Identify which cell holds the provided text, then report its [X, Y] central coordinate. 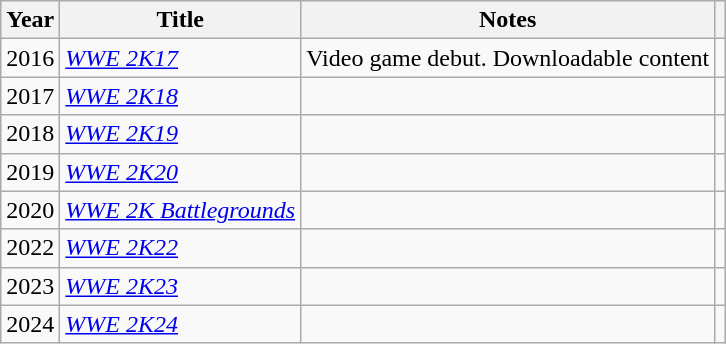
2017 [30, 96]
Year [30, 20]
WWE 2K17 [180, 58]
2019 [30, 172]
WWE 2K24 [180, 324]
Notes [508, 20]
WWE 2K Battlegrounds [180, 210]
WWE 2K19 [180, 134]
WWE 2K20 [180, 172]
2016 [30, 58]
WWE 2K23 [180, 286]
Title [180, 20]
WWE 2K18 [180, 96]
WWE 2K22 [180, 248]
2020 [30, 210]
2022 [30, 248]
Video game debut. Downloadable content [508, 58]
2018 [30, 134]
2023 [30, 286]
2024 [30, 324]
